Detect which cell encompasses the target text, then output its [x, y] center coordinate. 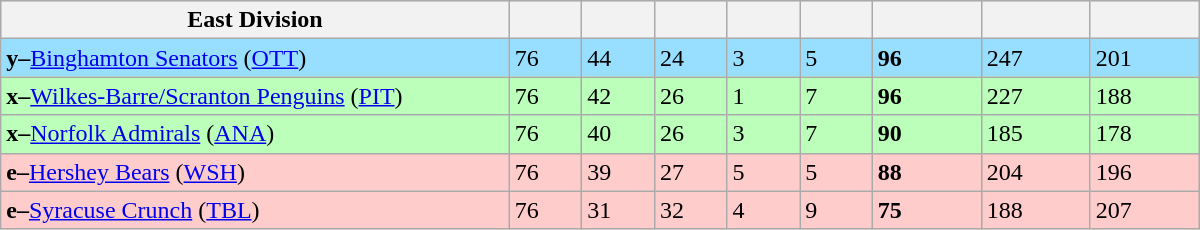
42 [618, 96]
24 [690, 58]
9 [836, 210]
East Division [255, 20]
e–Hershey Bears (WSH) [255, 172]
e–Syracuse Crunch (TBL) [255, 210]
207 [1144, 210]
178 [1144, 134]
40 [618, 134]
90 [926, 134]
196 [1144, 172]
4 [764, 210]
31 [618, 210]
75 [926, 210]
39 [618, 172]
x–Norfolk Admirals (ANA) [255, 134]
185 [1036, 134]
201 [1144, 58]
32 [690, 210]
247 [1036, 58]
x–Wilkes-Barre/Scranton Penguins (PIT) [255, 96]
204 [1036, 172]
y–Binghamton Senators (OTT) [255, 58]
44 [618, 58]
27 [690, 172]
88 [926, 172]
227 [1036, 96]
1 [764, 96]
